Locate the cell with the specified text and output its (x, y) center coordinate. 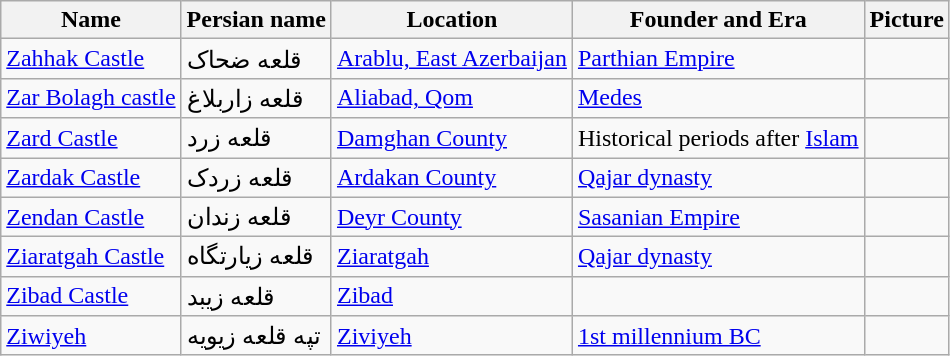
قلعه ضحاک (256, 59)
تپه قلعه زیویه (256, 336)
قلعه زیبد (256, 296)
Zendan Castle (91, 217)
Zibad Castle (91, 296)
Zahhak Castle (91, 59)
قلعه زاربلاغ (256, 98)
قلعه زردک (256, 178)
Aliabad, Qom (452, 98)
Arablu, East Azerbaijan (452, 59)
Persian name (256, 20)
Picture (906, 20)
Ziaratgah (452, 257)
Zar Bolagh castle (91, 98)
قلعه زرد (256, 138)
Damghan County (452, 138)
Medes (718, 98)
Ziwiyeh (91, 336)
Zard Castle (91, 138)
Ziviyeh (452, 336)
Zardak Castle (91, 178)
Historical periods after Islam (718, 138)
قلعه زیارتگاه (256, 257)
Deyr County (452, 217)
Zibad (452, 296)
Location (452, 20)
Ziaratgah Castle (91, 257)
Parthian Empire (718, 59)
Sasanian Empire (718, 217)
Name (91, 20)
قلعه زندان (256, 217)
Founder and Era (718, 20)
1st millennium BC (718, 336)
Ardakan County (452, 178)
